Find where the given text appears and provide that cell's center as [X, Y] coordinate. 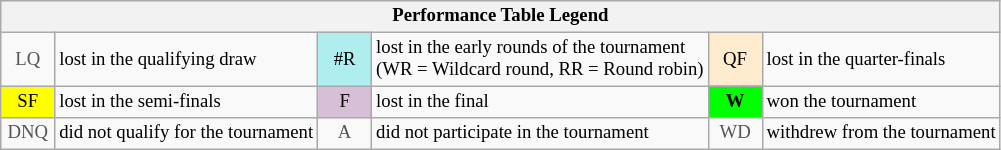
lost in the quarter-finals [881, 60]
LQ [28, 60]
lost in the final [540, 102]
F [345, 102]
Performance Table Legend [500, 16]
did not qualify for the tournament [186, 134]
SF [28, 102]
W [735, 102]
lost in the qualifying draw [186, 60]
withdrew from the tournament [881, 134]
lost in the semi-finals [186, 102]
QF [735, 60]
#R [345, 60]
won the tournament [881, 102]
lost in the early rounds of the tournament(WR = Wildcard round, RR = Round robin) [540, 60]
DNQ [28, 134]
did not participate in the tournament [540, 134]
WD [735, 134]
A [345, 134]
